Capture the cell that displays the provided text and extract its (X, Y) central coordinate. 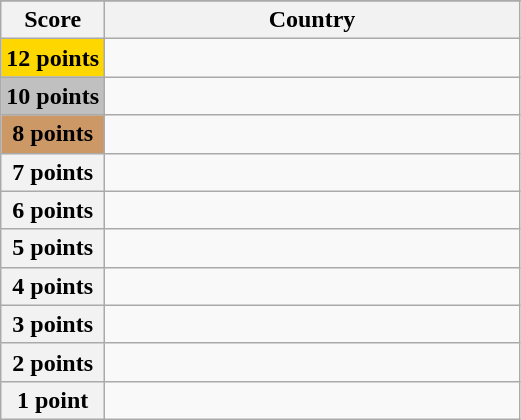
6 points (53, 210)
7 points (53, 172)
Score (53, 20)
Country (312, 20)
5 points (53, 248)
4 points (53, 286)
8 points (53, 134)
1 point (53, 400)
12 points (53, 58)
3 points (53, 324)
10 points (53, 96)
2 points (53, 362)
